Pinpoint the cell where the given text exists, returning its (X, Y) midpoint coordinate. 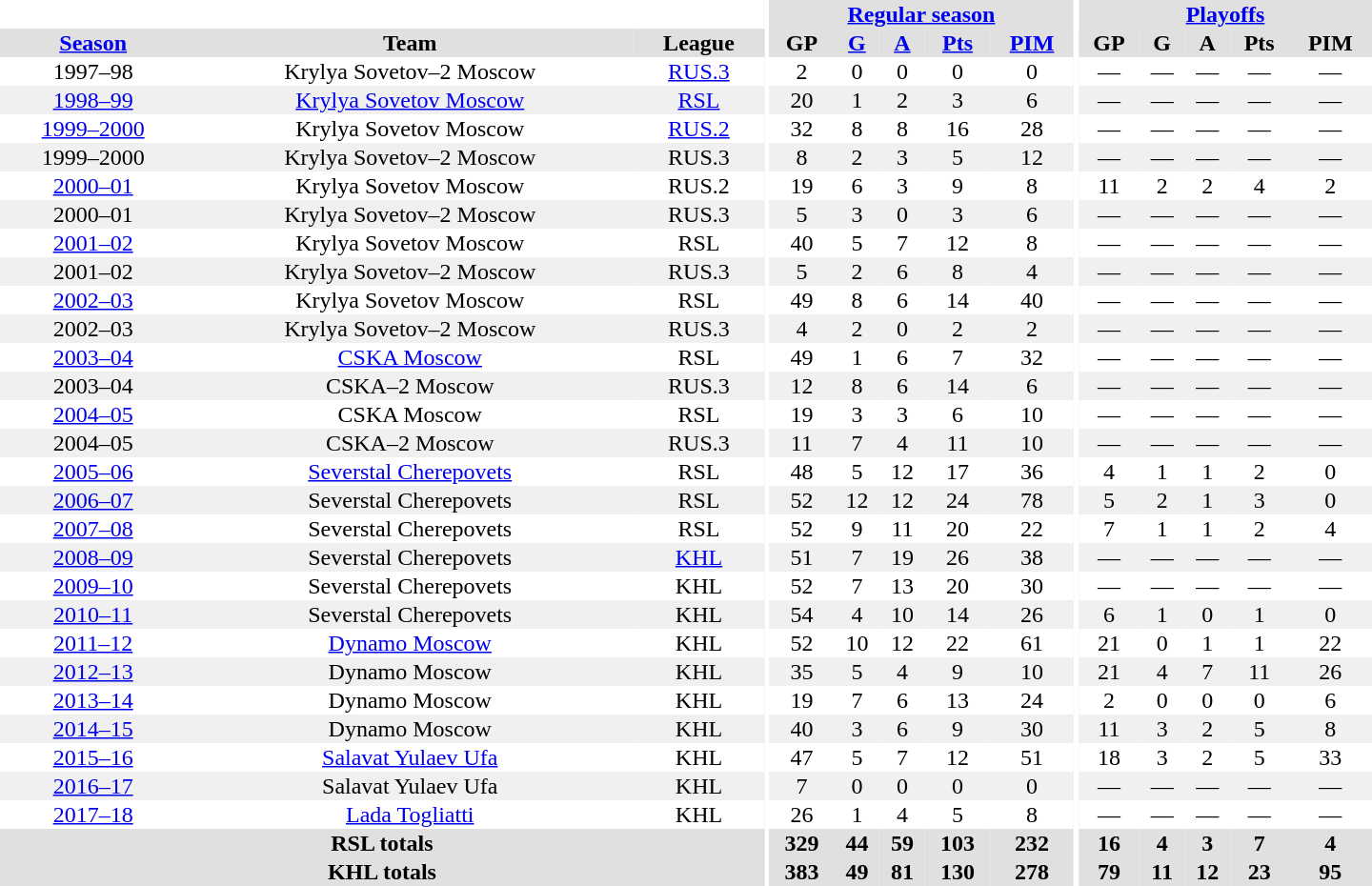
2008–09 (93, 557)
81 (902, 872)
48 (802, 472)
2010–11 (93, 614)
232 (1031, 843)
47 (802, 757)
2013–14 (93, 700)
Playoffs (1225, 14)
103 (958, 843)
2009–10 (93, 586)
17 (958, 472)
Team (410, 43)
2014–15 (93, 729)
329 (802, 843)
2005–06 (93, 472)
28 (1031, 129)
2007–08 (93, 529)
18 (1109, 757)
59 (902, 843)
23 (1260, 872)
61 (1031, 643)
2017–18 (93, 815)
Lada Togliatti (410, 815)
54 (802, 614)
33 (1330, 757)
38 (1031, 557)
1997–98 (93, 71)
2006–07 (93, 500)
78 (1031, 500)
2012–13 (93, 672)
44 (857, 843)
130 (958, 872)
Season (93, 43)
36 (1031, 472)
League (699, 43)
79 (1109, 872)
2015–16 (93, 757)
2011–12 (93, 643)
278 (1031, 872)
RSL totals (382, 843)
95 (1330, 872)
Regular season (921, 14)
KHL totals (382, 872)
1998–99 (93, 100)
2016–17 (93, 786)
35 (802, 672)
383 (802, 872)
